Return the [X, Y] coordinate for the center point of the cell that contains the specified text.  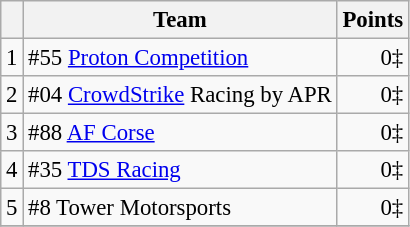
#35 TDS Racing [180, 170]
#8 Tower Motorsports [180, 208]
#04 CrowdStrike Racing by APR [180, 95]
#55 Proton Competition [180, 58]
Team [180, 20]
5 [12, 208]
1 [12, 58]
#88 AF Corse [180, 133]
3 [12, 133]
Points [372, 20]
4 [12, 170]
2 [12, 95]
